Identify which cell holds the provided text, then report its (X, Y) central coordinate. 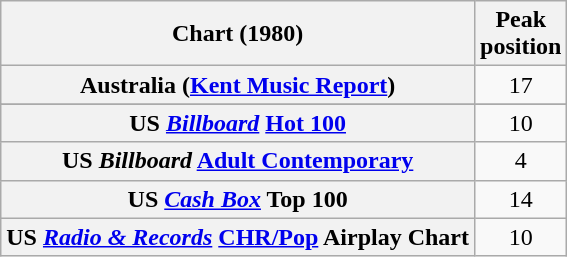
14 (521, 199)
17 (521, 85)
US Billboard Hot 100 (238, 123)
US Radio & Records CHR/Pop Airplay Chart (238, 237)
Australia (Kent Music Report) (238, 85)
4 (521, 161)
US Cash Box Top 100 (238, 199)
Chart (1980) (238, 34)
US Billboard Adult Contemporary (238, 161)
Peakposition (521, 34)
